Locate the cell with the specified text and output its (X, Y) center coordinate. 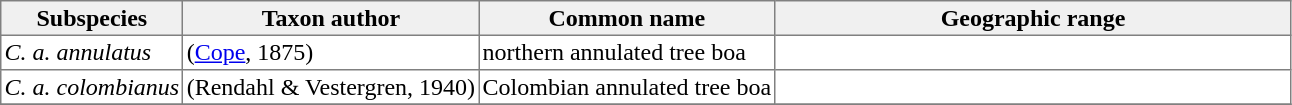
Common name (627, 18)
Subspecies (92, 18)
Colombian annulated tree boa (627, 87)
Geographic range (1033, 18)
C. a. colombianus (92, 87)
C. a. annulatus (92, 52)
(Cope, 1875) (331, 52)
Taxon author (331, 18)
(Rendahl & Vestergren, 1940) (331, 87)
northern annulated tree boa (627, 52)
